Pinpoint the cell where the given text exists, returning its (X, Y) midpoint coordinate. 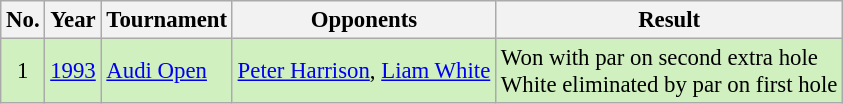
Opponents (364, 20)
Peter Harrison, Liam White (364, 72)
Won with par on second extra holeWhite eliminated by par on first hole (670, 72)
Audi Open (166, 72)
No. (23, 20)
1993 (73, 72)
Year (73, 20)
Result (670, 20)
1 (23, 72)
Tournament (166, 20)
